Identify which cell holds the provided text, then report its [x, y] central coordinate. 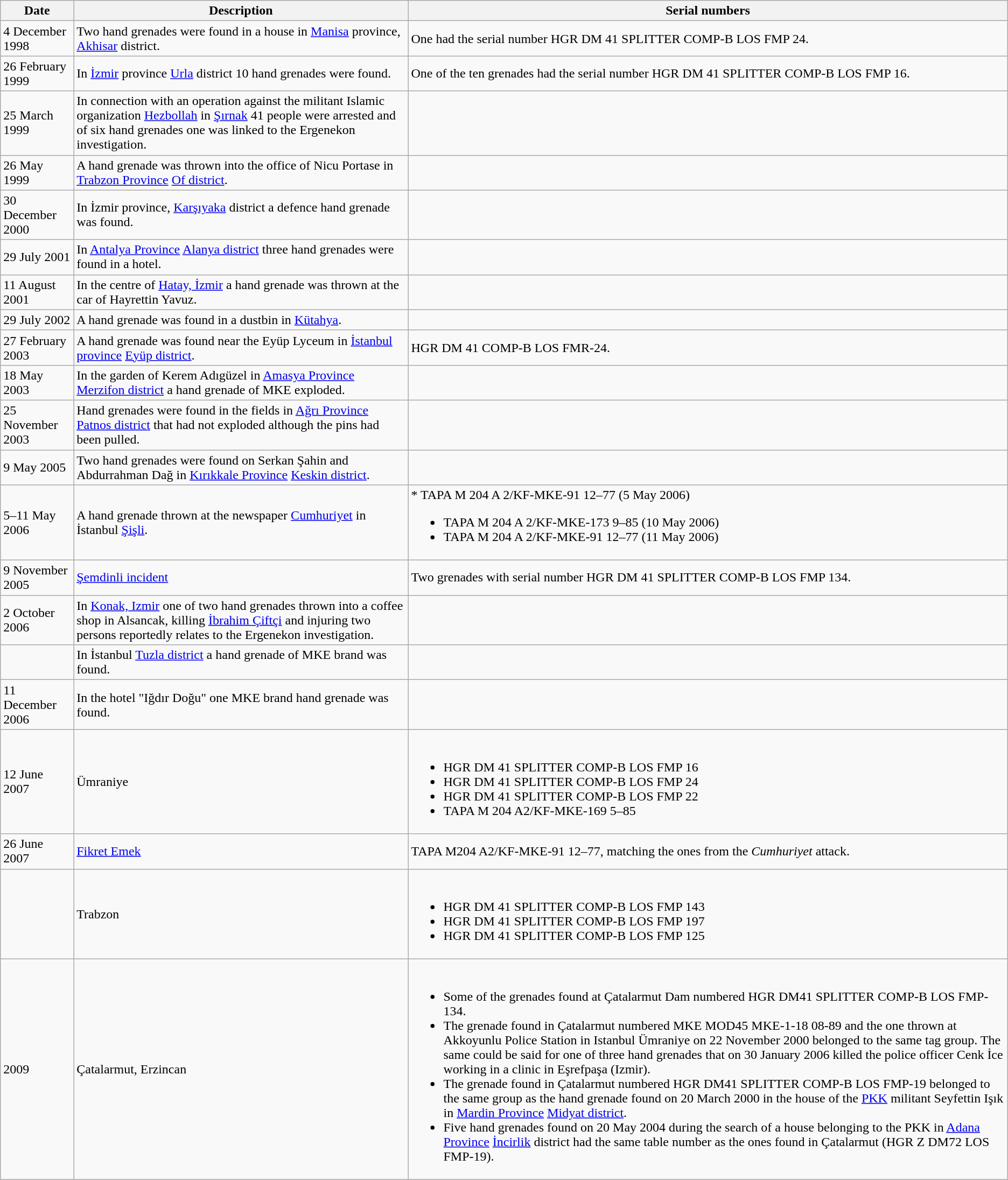
Hand grenades were found in the fields in Ağrı Province Patnos district that had not exploded although the pins had been pulled. [241, 425]
4 December 1998 [37, 39]
One of the ten grenades had the serial number HGR DM 41 SPLITTER COMP-B LOS FMP 16. [708, 73]
HGR DM 41 COMP-B LOS FMR-24. [708, 348]
9 November 2005 [37, 578]
Fikret Emek [241, 852]
In İzmir province Urla district 10 hand grenades were found. [241, 73]
Şemdinli incident [241, 578]
In İstanbul Tuzla district a hand grenade of MKE brand was found. [241, 662]
Description [241, 11]
29 July 2001 [37, 257]
Two hand grenades were found on Serkan Şahin and Abdurrahman Dağ in Kırıkkale Province Keskin district. [241, 467]
27 February 2003 [37, 348]
In İzmir province, Karşıyaka district a defence hand grenade was found. [241, 215]
12 June 2007 [37, 782]
Two hand grenades were found in a house in Manisa province, Akhisar district. [241, 39]
In the hotel "Iğdır Doğu" one MKE brand hand grenade was found. [241, 705]
2 October 2006 [37, 620]
18 May 2003 [37, 382]
HGR DM 41 SPLITTER COMP-B LOS FMP 143HGR DM 41 SPLITTER COMP-B LOS FMP 197HGR DM 41 SPLITTER COMP-B LOS FMP 125 [708, 914]
In the centre of Hatay, İzmir a hand grenade was thrown at the car of Hayrettin Yavuz. [241, 292]
One had the serial number HGR DM 41 SPLITTER COMP-B LOS FMP 24. [708, 39]
26 February 1999 [37, 73]
A hand grenade thrown at the newspaper Cumhuriyet in İstanbul Şişli. [241, 523]
Trabzon [241, 914]
25 March 1999 [37, 123]
29 July 2002 [37, 320]
A hand grenade was thrown into the office of Nicu Portase in Trabzon Province Of district. [241, 172]
A hand grenade was found near the Eyüp Lyceum in İstanbul province Eyüp district. [241, 348]
5–11 May 2006 [37, 523]
TAPA M204 A2/KF-MKE-91 12–77, matching the ones from the Cumhuriyet attack. [708, 852]
In the garden of Kerem Adıgüzel in Amasya Province Merzifon district a hand grenade of MKE exploded. [241, 382]
Çatalarmut, Erzincan [241, 1069]
HGR DM 41 SPLITTER COMP-B LOS FMP 16HGR DM 41 SPLITTER COMP-B LOS FMP 24HGR DM 41 SPLITTER COMP-B LOS FMP 22TAPA M 204 A2/KF-MKE-169 5–85 [708, 782]
Ümraniye [241, 782]
Serial numbers [708, 11]
26 May 1999 [37, 172]
30 December 2000 [37, 215]
25 November 2003 [37, 425]
2009 [37, 1069]
* TAPA M 204 A 2/KF-MKE-91 12–77 (5 May 2006)TAPA M 204 A 2/KF-MKE-173 9–85 (10 May 2006)TAPA M 204 A 2/KF-MKE-91 12–77 (11 May 2006) [708, 523]
Date [37, 11]
Two grenades with serial number HGR DM 41 SPLITTER COMP-B LOS FMP 134. [708, 578]
In Antalya Province Alanya district three hand grenades were found in a hotel. [241, 257]
9 May 2005 [37, 467]
26 June 2007 [37, 852]
A hand grenade was found in a dustbin in Kütahya. [241, 320]
11 December 2006 [37, 705]
11 August 2001 [37, 292]
